Scan for the cell matching the given text and deliver its (X, Y) coordinate at center. 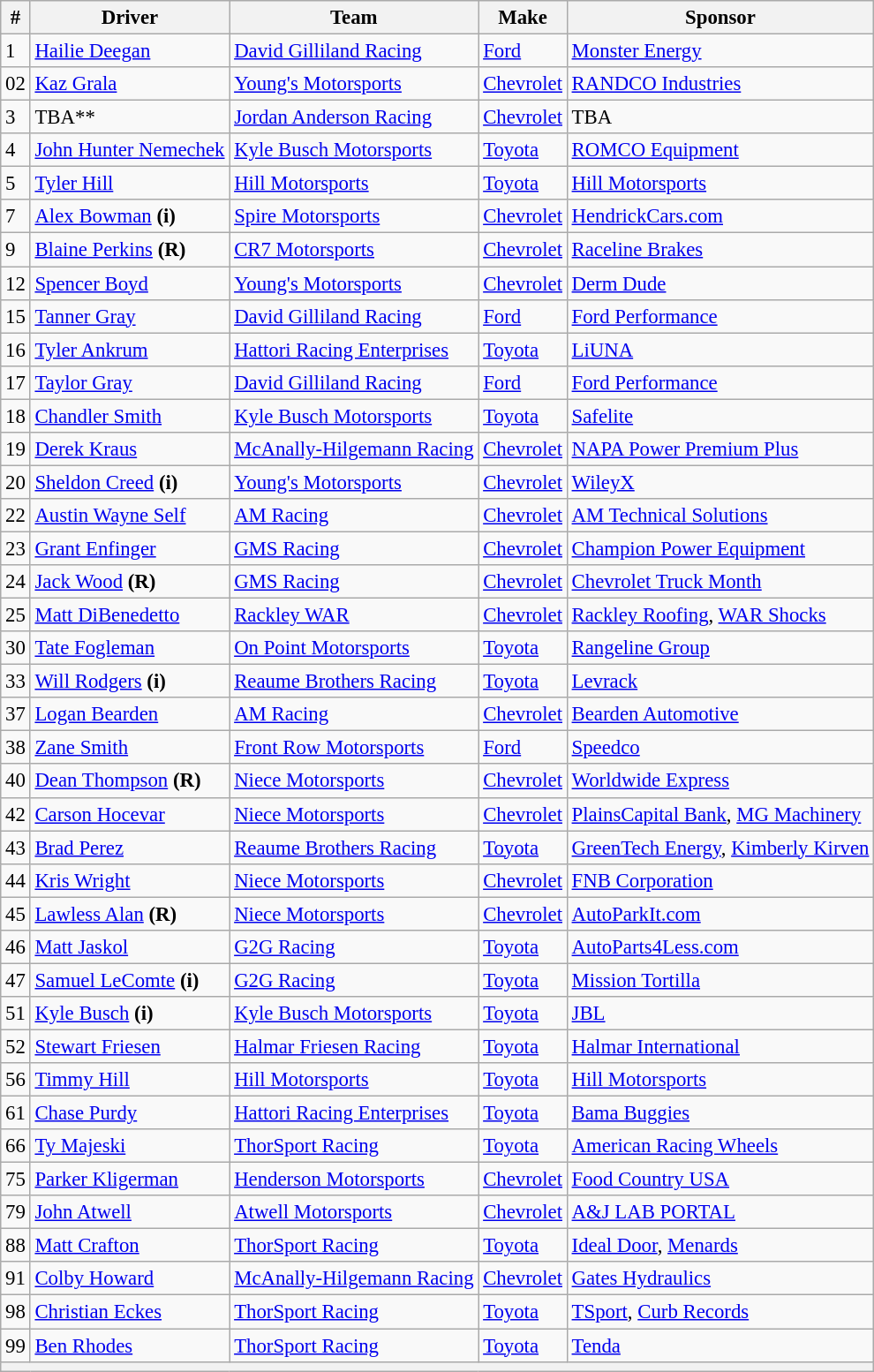
Worldwide Express (720, 781)
On Point Motorsports (354, 648)
TBA** (130, 117)
HendrickCars.com (720, 216)
Bama Buggies (720, 1113)
Colby Howard (130, 1279)
Tyler Hill (130, 184)
24 (16, 582)
Jordan Anderson Racing (354, 117)
ROMCO Equipment (720, 150)
1 (16, 51)
22 (16, 516)
Halmar International (720, 1046)
Matt DiBenedetto (130, 615)
Make (523, 18)
Tenda (720, 1346)
Ben Rhodes (130, 1346)
Monster Energy (720, 51)
Raceline Brakes (720, 250)
LiUNA (720, 350)
98 (16, 1312)
Rackley WAR (354, 615)
9 (16, 250)
45 (16, 914)
52 (16, 1046)
44 (16, 880)
20 (16, 482)
Logan Bearden (130, 714)
AutoParts4Less.com (720, 947)
Chevrolet Truck Month (720, 582)
Mission Tortilla (720, 980)
Kyle Busch (i) (130, 1014)
30 (16, 648)
Rangeline Group (720, 648)
Matt Crafton (130, 1246)
Derm Dude (720, 283)
Bearden Automotive (720, 714)
Henderson Motorsports (354, 1180)
CR7 Motorsports (354, 250)
47 (16, 980)
Zane Smith (130, 748)
46 (16, 947)
37 (16, 714)
Safelite (720, 416)
66 (16, 1146)
Gates Hydraulics (720, 1279)
Atwell Motorsports (354, 1212)
38 (16, 748)
33 (16, 682)
Rackley Roofing, WAR Shocks (720, 615)
Front Row Motorsports (354, 748)
61 (16, 1113)
Tate Fogleman (130, 648)
17 (16, 382)
Ideal Door, Menards (720, 1246)
43 (16, 848)
Will Rodgers (i) (130, 682)
Sheldon Creed (i) (130, 482)
Champion Power Equipment (720, 548)
79 (16, 1212)
Lawless Alan (R) (130, 914)
RANDCO Industries (720, 84)
Samuel LeComte (i) (130, 980)
John Atwell (130, 1212)
Jack Wood (R) (130, 582)
Halmar Friesen Racing (354, 1046)
Dean Thompson (R) (130, 781)
Austin Wayne Self (130, 516)
Stewart Friesen (130, 1046)
Matt Jaskol (130, 947)
75 (16, 1180)
42 (16, 814)
American Racing Wheels (720, 1146)
91 (16, 1279)
Food Country USA (720, 1180)
A&J LAB PORTAL (720, 1212)
Timmy Hill (130, 1080)
12 (16, 283)
7 (16, 216)
4 (16, 150)
19 (16, 449)
AutoParkIt.com (720, 914)
JBL (720, 1014)
88 (16, 1246)
Carson Hocevar (130, 814)
Spencer Boyd (130, 283)
Parker Kligerman (130, 1180)
Ty Majeski (130, 1146)
25 (16, 615)
Spire Motorsports (354, 216)
Blaine Perkins (R) (130, 250)
Chandler Smith (130, 416)
02 (16, 84)
51 (16, 1014)
Levrack (720, 682)
18 (16, 416)
TSport, Curb Records (720, 1312)
FNB Corporation (720, 880)
99 (16, 1346)
NAPA Power Premium Plus (720, 449)
Tanner Gray (130, 316)
PlainsCapital Bank, MG Machinery (720, 814)
John Hunter Nemechek (130, 150)
Speedco (720, 748)
Kris Wright (130, 880)
Alex Bowman (i) (130, 216)
5 (16, 184)
Brad Perez (130, 848)
23 (16, 548)
GreenTech Energy, Kimberly Kirven (720, 848)
16 (16, 350)
Kaz Grala (130, 84)
56 (16, 1080)
Grant Enfinger (130, 548)
Derek Kraus (130, 449)
15 (16, 316)
Tyler Ankrum (130, 350)
Driver (130, 18)
# (16, 18)
Hailie Deegan (130, 51)
AM Technical Solutions (720, 516)
WileyX (720, 482)
Taylor Gray (130, 382)
TBA (720, 117)
Chase Purdy (130, 1113)
40 (16, 781)
3 (16, 117)
Sponsor (720, 18)
Christian Eckes (130, 1312)
Team (354, 18)
